From the cell containing the given text, extract its center point as [X, Y] coordinate. 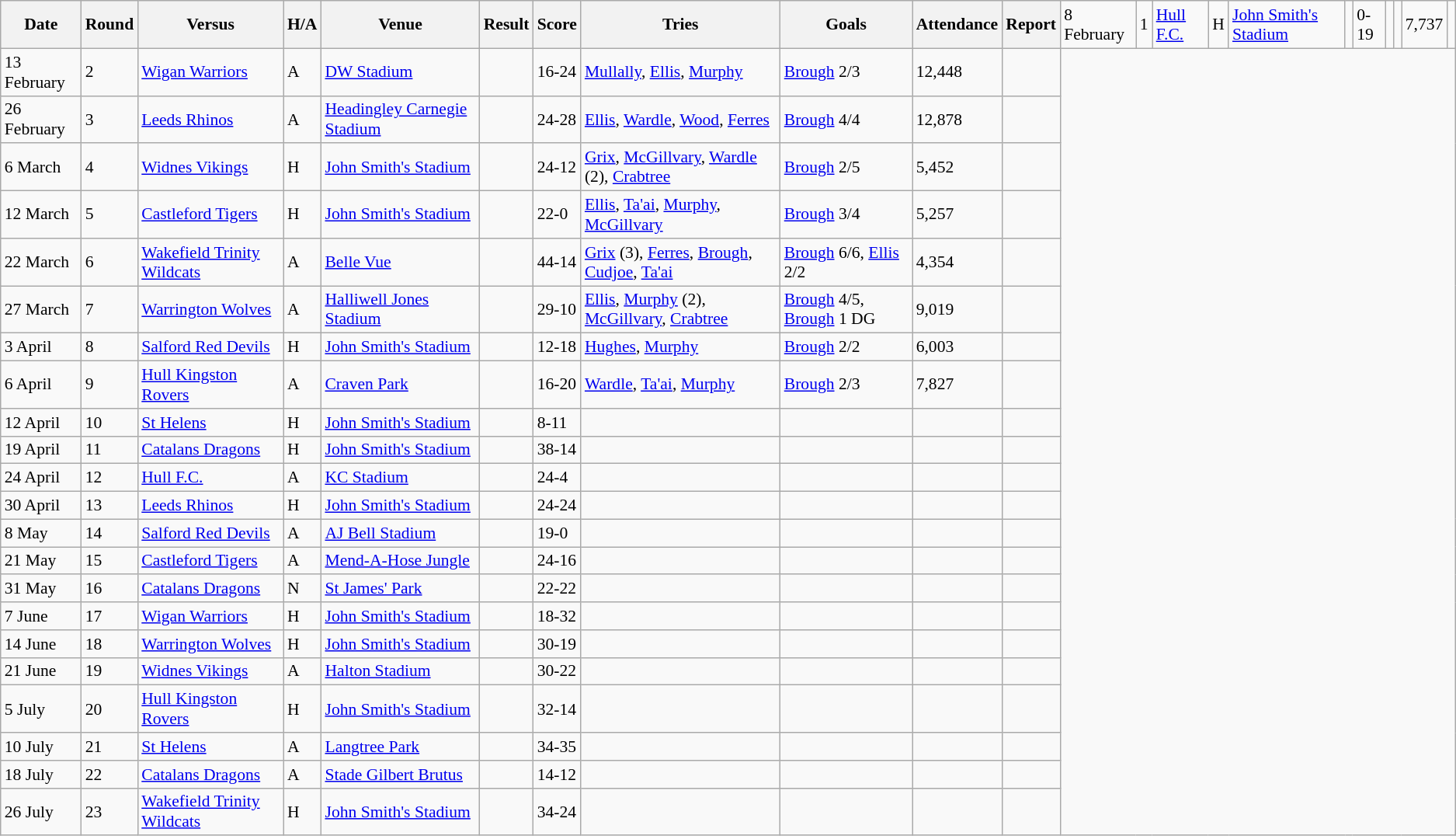
17 [110, 616]
22-22 [558, 589]
Ellis, Wardle, Wood, Ferres [680, 120]
22 [110, 775]
6 March [41, 168]
44-14 [558, 263]
Brough 2/2 [846, 347]
12,878 [957, 120]
26 February [41, 120]
Halton Stadium [400, 671]
Grix (3), Ferres, Brough, Cudjoe, Ta'ai [680, 263]
34-24 [558, 811]
Langtree Park [400, 747]
Venue [400, 25]
24 April [41, 478]
24-24 [558, 506]
Ellis, Ta'ai, Murphy, McGillvary [680, 214]
11 [110, 450]
Tries [680, 25]
AJ Bell Stadium [400, 533]
14 [110, 533]
19 April [41, 450]
12 [110, 478]
Date [41, 25]
32-14 [558, 709]
24-4 [558, 478]
30 April [41, 506]
14 June [41, 644]
12 April [41, 423]
21 June [41, 671]
24-28 [558, 120]
0-19 [1369, 25]
Brough 6/6, Ellis 2/2 [846, 263]
8 May [41, 533]
34-35 [558, 747]
18-32 [558, 616]
Hughes, Murphy [680, 347]
Report [1031, 25]
27 March [41, 309]
19 [110, 671]
13 February [41, 71]
DW Stadium [400, 71]
KC Stadium [400, 478]
23 [110, 811]
10 [110, 423]
21 [110, 747]
14-12 [558, 775]
3 April [41, 347]
6,003 [957, 347]
30-22 [558, 671]
N [303, 589]
5,452 [957, 168]
16-20 [558, 385]
26 July [41, 811]
8 February [1098, 25]
Halliwell Jones Stadium [400, 309]
22-0 [558, 214]
4,354 [957, 263]
15 [110, 561]
24-16 [558, 561]
12,448 [957, 71]
Brough 4/4 [846, 120]
8-11 [558, 423]
29-10 [558, 309]
Grix, McGillvary, Wardle (2), Crabtree [680, 168]
1 [1145, 25]
16 [110, 589]
Headingley Carnegie Stadium [400, 120]
24-12 [558, 168]
3 [110, 120]
Craven Park [400, 385]
9 [110, 385]
31 May [41, 589]
Brough 4/5, Brough 1 DG [846, 309]
30-19 [558, 644]
2 [110, 71]
7 [110, 309]
St James' Park [400, 589]
6 [110, 263]
8 [110, 347]
H/A [303, 25]
12 March [41, 214]
Mend-A-Hose Jungle [400, 561]
Score [558, 25]
Belle Vue [400, 263]
7 June [41, 616]
19-0 [558, 533]
Ellis, Murphy (2), McGillvary, Crabtree [680, 309]
4 [110, 168]
9,019 [957, 309]
Round [110, 25]
5,257 [957, 214]
12-18 [558, 347]
22 March [41, 263]
Stade Gilbert Brutus [400, 775]
Attendance [957, 25]
Goals [846, 25]
Brough 2/5 [846, 168]
Brough 3/4 [846, 214]
16-24 [558, 71]
20 [110, 709]
Mullally, Ellis, Murphy [680, 71]
Versus [210, 25]
18 July [41, 775]
21 May [41, 561]
10 July [41, 747]
Result [506, 25]
Wardle, Ta'ai, Murphy [680, 385]
5 [110, 214]
7,827 [957, 385]
18 [110, 644]
13 [110, 506]
6 April [41, 385]
38-14 [558, 450]
7,737 [1424, 25]
5 July [41, 709]
